Identify which cell holds the provided text, then report its [x, y] central coordinate. 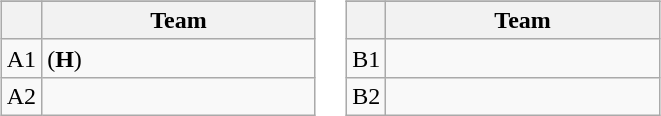
B1 [366, 58]
A2 [21, 96]
(H) [179, 58]
A1 [21, 58]
B2 [366, 96]
